Scan for the cell matching the given text and deliver its (x, y) coordinate at center. 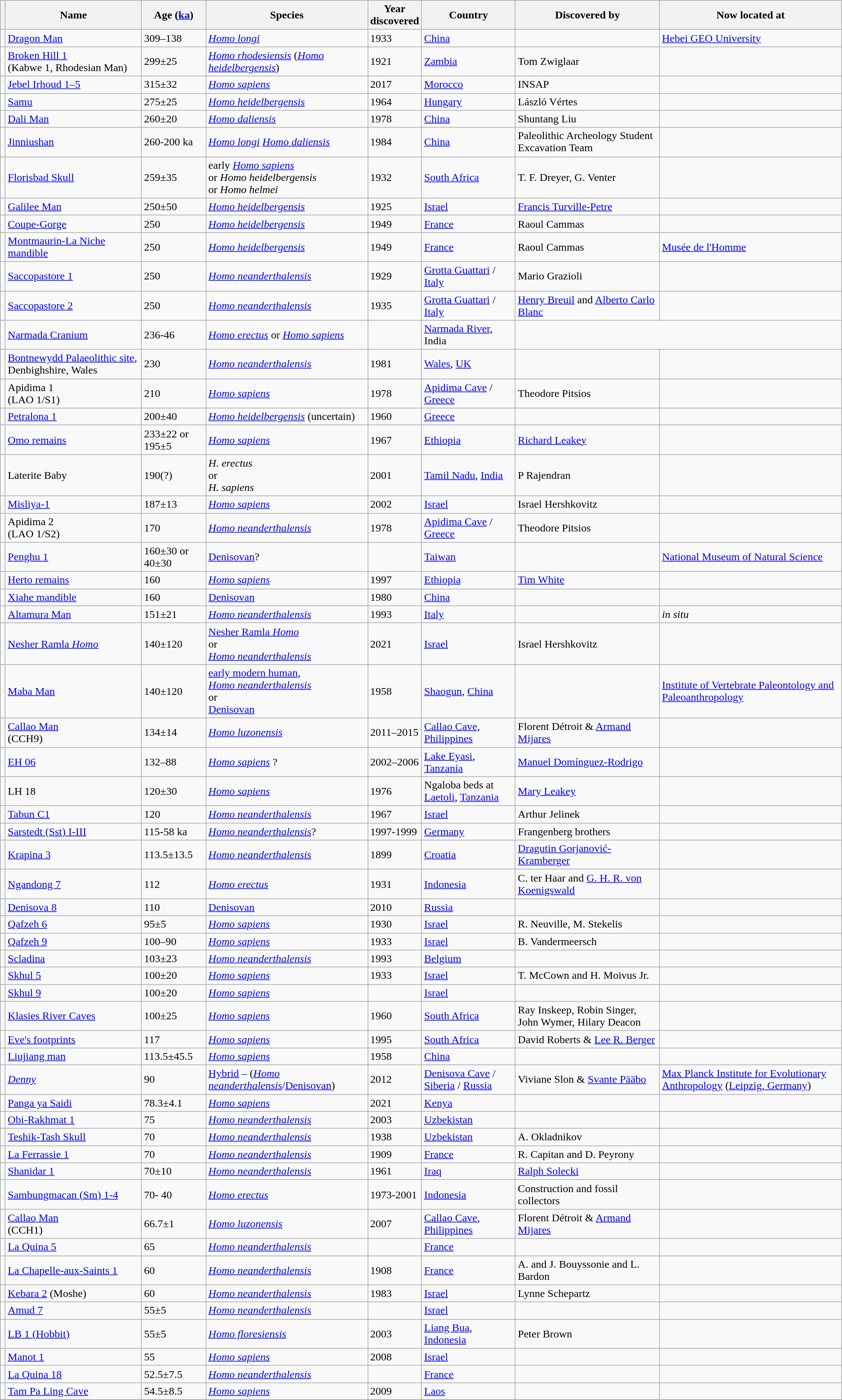
Laterite Baby (74, 475)
Skhul 9 (74, 993)
Kenya (468, 1103)
1899 (395, 855)
Saccopastore 1 (74, 276)
1929 (395, 276)
1925 (395, 207)
1930 (395, 924)
Dragon Man (74, 38)
Sarstedt (Sst) I-III (74, 832)
Homo longi (287, 38)
Homo daliensis (287, 119)
Tamil Nadu, India (468, 475)
Bontnewydd Palaeolithic site, Denbighshire, Wales (74, 365)
Hungary (468, 102)
2007 (395, 1224)
1997-1999 (395, 832)
70±10 (174, 1171)
Russia (468, 907)
1964 (395, 102)
Viviane Slon & Svante Pääbo (587, 1079)
Denisova 8 (74, 907)
2009 (395, 1391)
Broken Hill 1(Kabwe 1, Rhodesian Man) (74, 61)
Denisovan? (287, 557)
Petralona 1 (74, 417)
52.5±7.5 (174, 1374)
Ray Inskeep, Robin Singer, John Wymer, Hilary Deacon (587, 1016)
Amud 7 (74, 1310)
Tim White (587, 580)
2012 (395, 1079)
1921 (395, 61)
Krapina 3 (74, 855)
Obi-Rakhmat 1 (74, 1120)
Narmada River, India (468, 335)
1981 (395, 365)
Maba Man (74, 691)
Panga ya Saidi (74, 1103)
Age (ka) (174, 15)
275±25 (174, 102)
55 (174, 1357)
Construction and fossil collectors (587, 1194)
1931 (395, 884)
Homo rhodesiensis (Homo heidelbergensis) (287, 61)
Ralph Solecki (587, 1171)
Greece (468, 417)
David Roberts & Lee R. Berger (587, 1039)
La Quina 5 (74, 1247)
95±5 (174, 924)
112 (174, 884)
Homo heidelbergensis (uncertain) (287, 417)
Italy (468, 614)
100±25 (174, 1016)
151±21 (174, 614)
Institute of Vertebrate Paleontology and Paleoanthropology (750, 691)
2002–2006 (395, 761)
250±50 (174, 207)
Species (287, 15)
113.5±45.5 (174, 1056)
Scladina (74, 959)
315±32 (174, 85)
Callao Man(CCH1) (74, 1224)
Jinniushan (74, 142)
A. Okladnikov (587, 1137)
National Museum of Natural Science (750, 557)
1995 (395, 1039)
László Vértes (587, 102)
La Chapelle-aux-Saints 1 (74, 1270)
100–90 (174, 941)
Frangenberg brothers (587, 832)
Yeardiscovered (395, 15)
Kebara 2 (Moshe) (74, 1293)
Iraq (468, 1171)
1961 (395, 1171)
Herto remains (74, 580)
170 (174, 527)
132–88 (174, 761)
early modern human,Homo neanderthalensisorDenisovan (287, 691)
Manuel Domínguez-Rodrigo (587, 761)
A. and J. Bouyssonie and L. Bardon (587, 1270)
230 (174, 365)
Discovered by (587, 15)
Xiahe mandible (74, 597)
Croatia (468, 855)
Misliya-1 (74, 504)
210 (174, 393)
Saccopastore 2 (74, 305)
Penghu 1 (74, 557)
Homo floresiensis (287, 1334)
Hebei GEO University (750, 38)
Sambungmacan (Sm) 1-4 (74, 1194)
Ngandong 7 (74, 884)
Homo sapiens ? (287, 761)
Klasies River Caves (74, 1016)
2010 (395, 907)
Richard Leakey (587, 440)
75 (174, 1120)
LH 18 (74, 791)
117 (174, 1039)
Montmaurin-La Niche mandible (74, 247)
Jebel Irhoud 1–5 (74, 85)
Francis Turville-Petre (587, 207)
66.7±1 (174, 1224)
1976 (395, 791)
Apidima 2(LAO 1/S2) (74, 527)
EH 06 (74, 761)
Coupe-Gorge (74, 224)
Liang Bua, Indonesia (468, 1334)
187±13 (174, 504)
1932 (395, 177)
Zambia (468, 61)
78.3±4.1 (174, 1103)
1984 (395, 142)
Nesher Ramla Homo (74, 644)
Germany (468, 832)
Homo longi Homo daliensis (287, 142)
2002 (395, 504)
T. F. Dreyer, G. Venter (587, 177)
1908 (395, 1270)
Galilee Man (74, 207)
Shuntang Liu (587, 119)
Altamura Man (74, 614)
110 (174, 907)
Henry Breuil and Alberto Carlo Blanc (587, 305)
70- 40 (174, 1194)
Florisbad Skull (74, 177)
299±25 (174, 61)
190(?) (174, 475)
1909 (395, 1154)
Nesher Ramla HomoorHomo neanderthalensis (287, 644)
Omo remains (74, 440)
H. erectusorH. sapiens (287, 475)
1938 (395, 1137)
C. ter Haar and G. H. R. von Koenigswald (587, 884)
Skhul 5 (74, 976)
54.5±8.5 (174, 1391)
2017 (395, 85)
236-46 (174, 335)
La Quina 18 (74, 1374)
Tabun C1 (74, 815)
Ngaloba beds at Laetoli, Tanzania (468, 791)
Lynne Schepartz (587, 1293)
Mario Grazioli (587, 276)
Manot 1 (74, 1357)
233±22 or 195±5 (174, 440)
INSAP (587, 85)
Eve's footprints (74, 1039)
La Ferrassie 1 (74, 1154)
Hybrid – (Homo neanderthalensis/Denisovan) (287, 1079)
Qafzeh 9 (74, 941)
103±23 (174, 959)
1935 (395, 305)
120 (174, 815)
P Rajendran (587, 475)
115-58 ka (174, 832)
Samu (74, 102)
90 (174, 1079)
Morocco (468, 85)
260-200 ka (174, 142)
B. Vandermeersch (587, 941)
1973-2001 (395, 1194)
1997 (395, 580)
Mary Leakey (587, 791)
309–138 (174, 38)
Teshik-Tash Skull (74, 1137)
200±40 (174, 417)
Denisova Cave / Siberia / Russia (468, 1079)
Now located at (750, 15)
260±20 (174, 119)
in situ (750, 614)
113.5±13.5 (174, 855)
LB 1 (Hobbit) (74, 1334)
1983 (395, 1293)
Homo neanderthalensis? (287, 832)
Taiwan (468, 557)
Dragutin Gorjanović-Kramberger (587, 855)
T. McCown and H. Moivus Jr. (587, 976)
Qafzeh 6 (74, 924)
Peter Brown (587, 1334)
Paleolithic Archeology Student Excavation Team (587, 142)
2008 (395, 1357)
Lake Eyasi, Tanzania (468, 761)
Liujiang man (74, 1056)
Musée de l'Homme (750, 247)
Apidima 1(LAO 1/S1) (74, 393)
134±14 (174, 733)
Tam Pa Ling Cave (74, 1391)
120±30 (174, 791)
Name (74, 15)
Shanidar 1 (74, 1171)
160±30 or 40±30 (174, 557)
Belgium (468, 959)
Max Planck Institute for Evolutionary Anthropology (Leipzig, Germany) (750, 1079)
Callao Man(CCH9) (74, 733)
Tom Zwiglaar (587, 61)
2011–2015 (395, 733)
Laos (468, 1391)
65 (174, 1247)
Shaogun, China (468, 691)
1980 (395, 597)
R. Neuville, M. Stekelis (587, 924)
Homo erectus or Homo sapiens (287, 335)
2001 (395, 475)
Dali Man (74, 119)
Narmada Cranium (74, 335)
early Homo sapiensor Homo heidelbergensisor Homo helmei (287, 177)
Country (468, 15)
Arthur Jelinek (587, 815)
Wales, UK (468, 365)
259±35 (174, 177)
Denny (74, 1079)
R. Capitan and D. Peyrony (587, 1154)
